Return [x, y] of the center of cell containing provided text 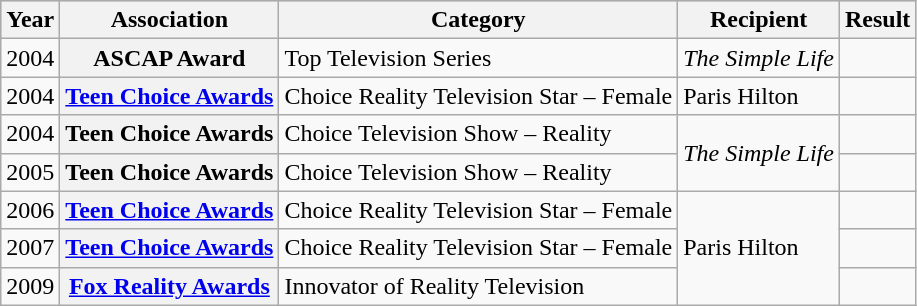
2009 [30, 286]
Result [877, 20]
Innovator of Reality Television [478, 286]
ASCAP Award [170, 58]
2005 [30, 172]
Top Television Series [478, 58]
Category [478, 20]
Fox Reality Awards [170, 286]
2007 [30, 248]
Year [30, 20]
Recipient [759, 20]
Association [170, 20]
2006 [30, 210]
